From the cell containing the given text, extract its center point as (x, y) coordinate. 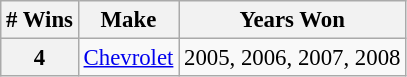
# Wins (40, 20)
2005, 2006, 2007, 2008 (292, 58)
Make (128, 20)
Years Won (292, 20)
Chevrolet (128, 58)
4 (40, 58)
